Extract the (X, Y) coordinate from the center of the cell holding the provided text.  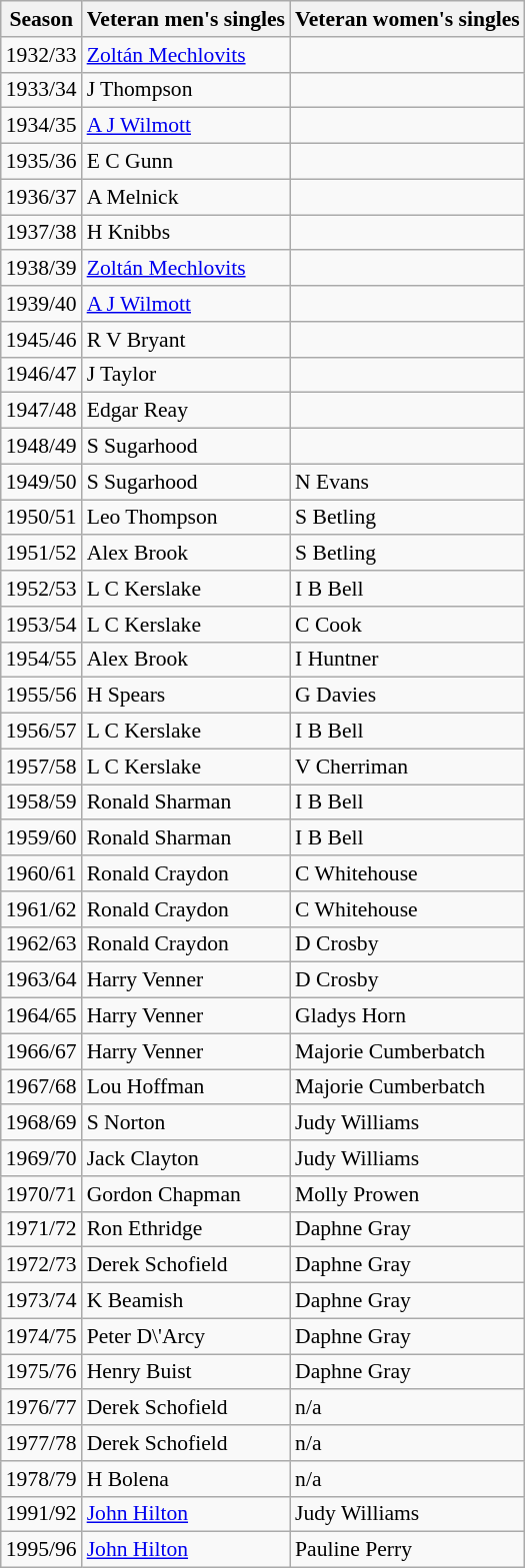
J Thompson (186, 90)
1949/50 (42, 482)
1950/51 (42, 518)
H Knibbs (186, 233)
1947/48 (42, 411)
Ron Ethridge (186, 1229)
1939/40 (42, 304)
Pauline Perry (408, 1550)
1973/74 (42, 1301)
Edgar Reay (186, 411)
1974/75 (42, 1336)
1967/68 (42, 1087)
1962/63 (42, 944)
1935/36 (42, 162)
Leo Thompson (186, 518)
Gordon Chapman (186, 1194)
K Beamish (186, 1301)
1960/61 (42, 873)
1932/33 (42, 55)
1937/38 (42, 233)
1976/77 (42, 1408)
1964/65 (42, 1016)
Veteran men's singles (186, 19)
1969/70 (42, 1158)
H Spears (186, 696)
1938/39 (42, 269)
1951/52 (42, 554)
V Cherriman (408, 767)
H Bolena (186, 1479)
I Huntner (408, 660)
J Taylor (186, 375)
N Evans (408, 482)
Jack Clayton (186, 1158)
Peter D\'Arcy (186, 1336)
1972/73 (42, 1265)
G Davies (408, 696)
1952/53 (42, 589)
1963/64 (42, 980)
1959/60 (42, 838)
1995/96 (42, 1550)
1978/79 (42, 1479)
1945/46 (42, 340)
1934/35 (42, 126)
A Melnick (186, 197)
Henry Buist (186, 1372)
Gladys Horn (408, 1016)
Lou Hoffman (186, 1087)
1956/57 (42, 732)
1957/58 (42, 767)
1933/34 (42, 90)
1955/56 (42, 696)
1946/47 (42, 375)
R V Bryant (186, 340)
Molly Prowen (408, 1194)
C Cook (408, 625)
1954/55 (42, 660)
1948/49 (42, 447)
S Norton (186, 1123)
1966/67 (42, 1051)
1975/76 (42, 1372)
1991/92 (42, 1514)
1977/78 (42, 1443)
1968/69 (42, 1123)
1958/59 (42, 802)
1970/71 (42, 1194)
1936/37 (42, 197)
E C Gunn (186, 162)
Veteran women's singles (408, 19)
1953/54 (42, 625)
1971/72 (42, 1229)
1961/62 (42, 909)
Season (42, 19)
